Return the (x, y) coordinate for the center point of the cell that contains the specified text.  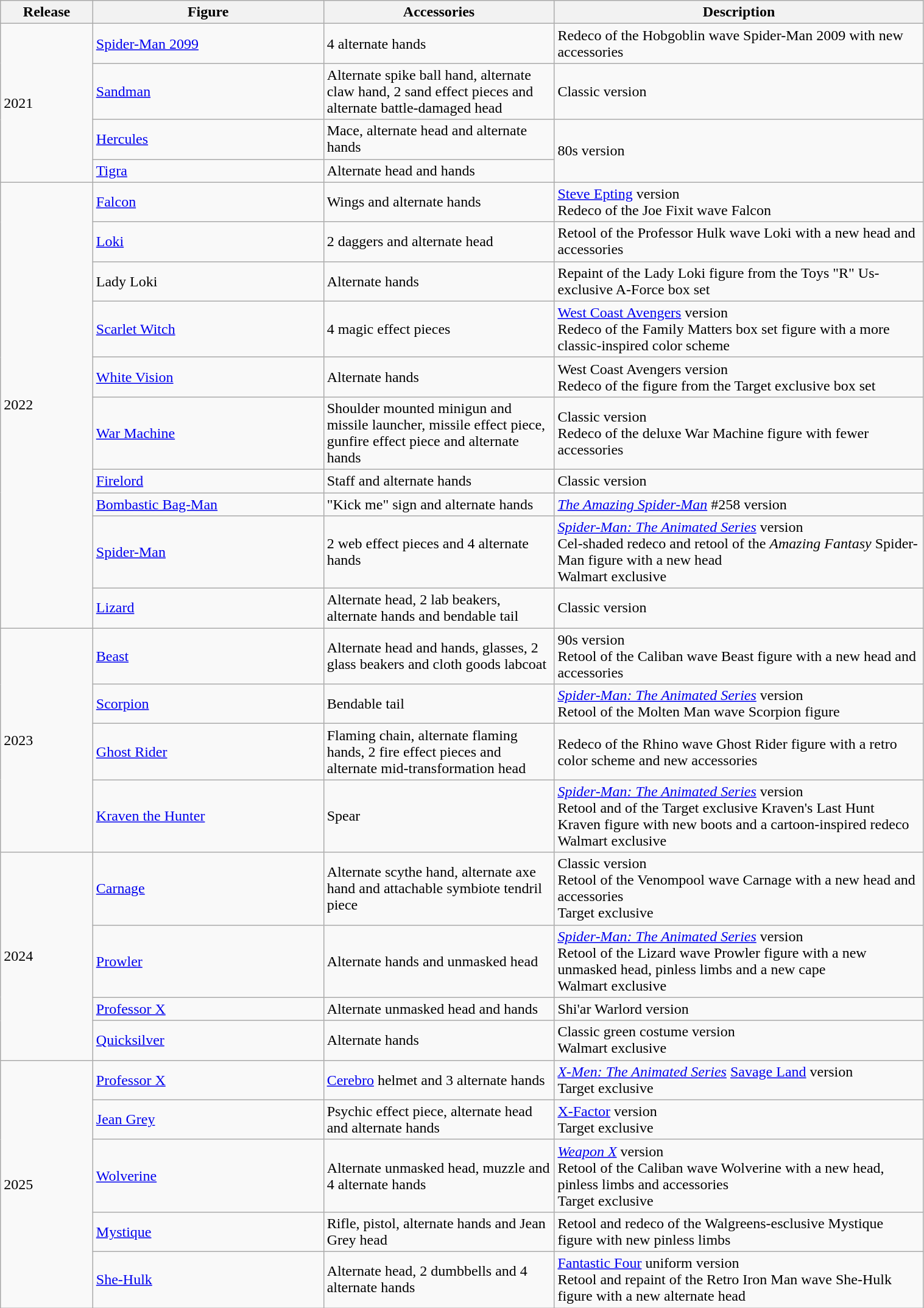
90s versionRetool of the Caliban wave Beast figure with a new head and accessories (739, 656)
Alternate scythe hand, alternate axe hand and attachable symbiote tendril piece (439, 888)
Bombastic Bag-Man (208, 504)
Hercules (208, 139)
2 daggers and alternate head (439, 241)
X-Factor versionTarget exclusive (739, 1120)
Flaming chain, alternate flaming hands, 2 fire effect pieces and alternate mid-transformation head (439, 752)
Steve Epting versionRedeco of the Joe Fixit wave Falcon (739, 202)
2023 (47, 740)
Redeco of the Rhino wave Ghost Rider figure with a retro color scheme and new accessories (739, 752)
Jean Grey (208, 1120)
Lady Loki (208, 281)
Accessories (439, 12)
Spider-Man: The Animated Series versionRetool of the Molten Man wave Scorpion figure (739, 704)
Quicksilver (208, 1041)
2021 (47, 103)
Scarlet Witch (208, 329)
War Machine (208, 433)
Tigra (208, 171)
Bendable tail (439, 704)
80s version (739, 151)
Alternate head, 2 dumbbells and 4 alternate hands (439, 1279)
Alternate unmasked head and hands (439, 1009)
Retool of the Professor Hulk wave Loki with a new head and accessories (739, 241)
4 alternate hands (439, 44)
Rifle, pistol, alternate hands and Jean Grey head (439, 1232)
Release (47, 12)
Figure (208, 12)
Spear (439, 816)
Fantastic Four uniform versionRetool and repaint of the Retro Iron Man wave She-Hulk figure with a new alternate head (739, 1279)
Weapon X versionRetool of the Caliban wave Wolverine with a new head, pinless limbs and accessoriesTarget exclusive (739, 1176)
Psychic effect piece, alternate head and alternate hands (439, 1120)
She-Hulk (208, 1279)
Classic versionRedeco of the deluxe War Machine figure with fewer accessories (739, 433)
2025 (47, 1184)
The Amazing Spider-Man #258 version (739, 504)
Cerebro helmet and 3 alternate hands (439, 1080)
Shoulder mounted minigun and missile launcher, missile effect piece, gunfire effect piece and alternate hands (439, 433)
Sandman (208, 91)
Alternate head and hands (439, 171)
2024 (47, 956)
"Kick me" sign and alternate hands (439, 504)
Spider-Man: The Animated Series versionCel-shaded redeco and retool of the Amazing Fantasy Spider-Man figure with a new headWalmart exclusive (739, 552)
Alternate spike ball hand, alternate claw hand, 2 sand effect pieces and alternate battle-damaged head (439, 91)
Alternate head and hands, glasses, 2 glass beakers and cloth goods labcoat (439, 656)
Classic green costume version Walmart exclusive (739, 1041)
Beast (208, 656)
4 magic effect pieces (439, 329)
Carnage (208, 888)
Classic versionRetool of the Venompool wave Carnage with a new head and accessoriesTarget exclusive (739, 888)
Alternate unmasked head, muzzle and 4 alternate hands (439, 1176)
Scorpion (208, 704)
Wolverine (208, 1176)
2022 (47, 405)
Description (739, 12)
Shi'ar Warlord version (739, 1009)
Falcon (208, 202)
Spider-Man (208, 552)
Mystique (208, 1232)
Repaint of the Lady Loki figure from the Toys "R" Us-exclusive A-Force box set (739, 281)
Loki (208, 241)
Redeco of the Hobgoblin wave Spider-Man 2009 with new accessories (739, 44)
Retool and redeco of the Walgreens-esclusive Mystique figure with new pinless limbs (739, 1232)
Mace, alternate head and alternate hands (439, 139)
Spider-Man 2099 (208, 44)
Alternate head, 2 lab beakers, alternate hands and bendable tail (439, 608)
West Coast Avengers versionRedeco of the figure from the Target exclusive box set (739, 376)
2 web effect pieces and 4 alternate hands (439, 552)
Alternate hands and unmasked head (439, 961)
Staff and alternate hands (439, 481)
Firelord (208, 481)
Ghost Rider (208, 752)
Prowler (208, 961)
White Vision (208, 376)
X-Men: The Animated Series Savage Land versionTarget exclusive (739, 1080)
Lizard (208, 608)
West Coast Avengers versionRedeco of the Family Matters box set figure with a more classic-inspired color scheme (739, 329)
Wings and alternate hands (439, 202)
Kraven the Hunter (208, 816)
